Output the [X, Y] coordinate of the center of the cell containing the given text.  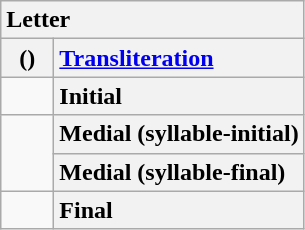
Final [179, 210]
Letter [152, 20]
Medial (syllable-final) [179, 172]
Medial (syllable-initial) [179, 134]
() [28, 58]
Initial [179, 96]
Transliteration [179, 58]
